Provide the [X, Y] coordinate of the cell's center where the given text is located.  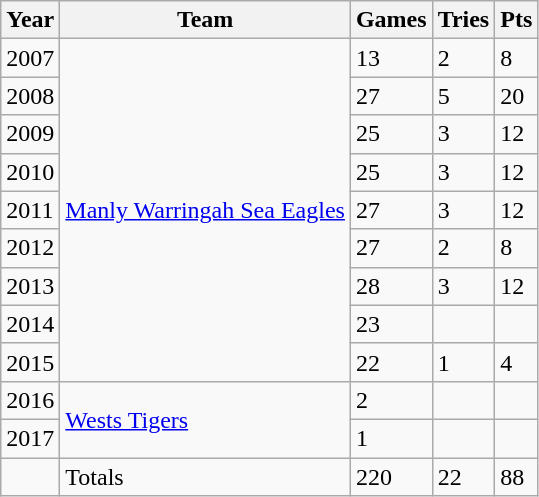
2016 [30, 400]
2013 [30, 286]
88 [516, 477]
Wests Tigers [206, 419]
2012 [30, 248]
2017 [30, 438]
Totals [206, 477]
20 [516, 96]
Team [206, 20]
Tries [464, 20]
2007 [30, 58]
2010 [30, 172]
5 [464, 96]
23 [391, 324]
4 [516, 362]
Year [30, 20]
2009 [30, 134]
220 [391, 477]
Games [391, 20]
2008 [30, 96]
Manly Warringah Sea Eagles [206, 210]
2015 [30, 362]
13 [391, 58]
28 [391, 286]
Pts [516, 20]
2011 [30, 210]
2014 [30, 324]
